From the cell containing the given text, extract its center point as [X, Y] coordinate. 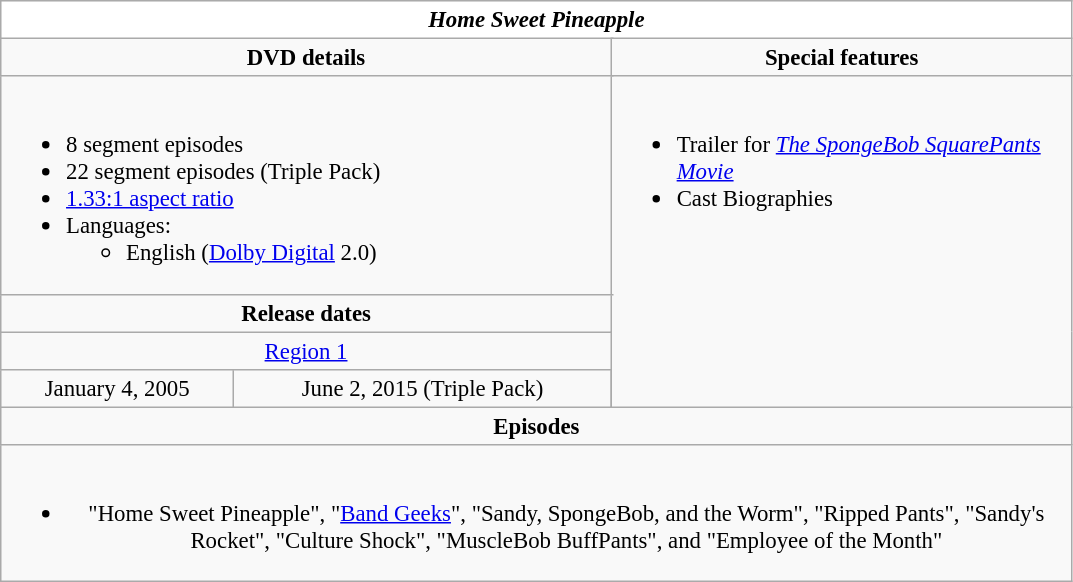
Home Sweet Pineapple [536, 20]
Region 1 [306, 351]
8 segment episodes22 segment episodes (Triple Pack)1.33:1 aspect ratioLanguages:English (Dolby Digital 2.0) [306, 185]
Release dates [306, 313]
DVD details [306, 58]
January 4, 2005 [118, 388]
Episodes [536, 426]
Trailer for The SpongeBob SquarePants MovieCast Biographies [842, 242]
June 2, 2015 (Triple Pack) [423, 388]
Special features [842, 58]
